Return the (X, Y) coordinate for the center point of the cell that contains the specified text.  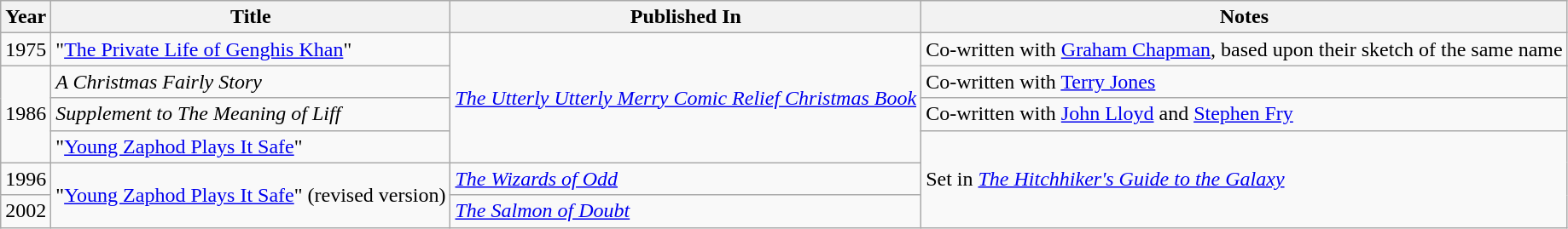
The Utterly Utterly Merry Comic Relief Christmas Book (686, 98)
"The Private Life of Genghis Khan" (251, 49)
Co-written with John Lloyd and Stephen Fry (1245, 114)
Notes (1245, 17)
A Christmas Fairly Story (251, 82)
"Young Zaphod Plays It Safe" (251, 146)
"Young Zaphod Plays It Safe" (revised version) (251, 195)
The Wizards of Odd (686, 179)
Supplement to The Meaning of Liff (251, 114)
1986 (26, 114)
Year (26, 17)
Published In (686, 17)
1975 (26, 49)
1996 (26, 179)
The Salmon of Doubt (686, 211)
Set in The Hitchhiker's Guide to the Galaxy (1245, 179)
Title (251, 17)
2002 (26, 211)
Co-written with Terry Jones (1245, 82)
Co-written with Graham Chapman, based upon their sketch of the same name (1245, 49)
